Provide the [X, Y] coordinate of the cell's center where the given text is located.  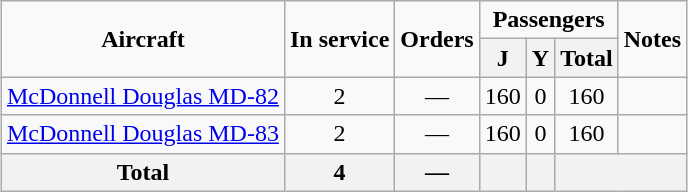
4 [339, 172]
Y [540, 58]
Aircraft [142, 39]
Notes [652, 39]
Passengers [548, 20]
McDonnell Douglas MD-82 [142, 96]
J [502, 58]
In service [339, 39]
McDonnell Douglas MD-83 [142, 134]
Orders [437, 39]
